Locate the cell with the specified text and output its [X, Y] center coordinate. 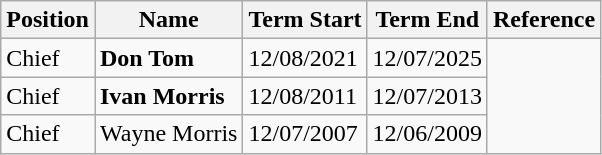
Term End [427, 20]
12/06/2009 [427, 134]
12/07/2025 [427, 58]
Ivan Morris [168, 96]
Don Tom [168, 58]
12/08/2011 [305, 96]
Name [168, 20]
12/07/2007 [305, 134]
Position [48, 20]
Term Start [305, 20]
Wayne Morris [168, 134]
12/07/2013 [427, 96]
Reference [544, 20]
12/08/2021 [305, 58]
